Return (x, y) of the center of cell containing provided text 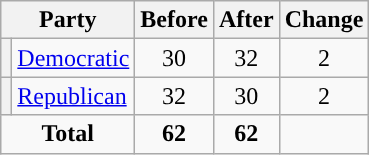
Change (324, 20)
Before (174, 20)
Republican (74, 96)
Party (68, 20)
Democratic (74, 58)
Total (68, 134)
After (246, 20)
